Extract the [x, y] coordinate from the center of the cell holding the provided text.  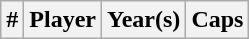
Year(s) [144, 20]
Caps [218, 20]
# [12, 20]
Player [63, 20]
